Locate the cell with the specified text and output its [x, y] center coordinate. 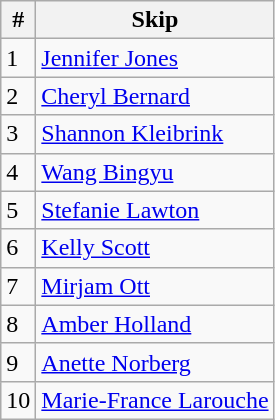
9 [18, 362]
Marie-France Larouche [155, 400]
1 [18, 58]
Jennifer Jones [155, 58]
Anette Norberg [155, 362]
Mirjam Ott [155, 286]
2 [18, 96]
7 [18, 286]
4 [18, 172]
3 [18, 134]
Amber Holland [155, 324]
Wang Bingyu [155, 172]
Kelly Scott [155, 248]
6 [18, 248]
10 [18, 400]
Skip [155, 20]
# [18, 20]
Cheryl Bernard [155, 96]
8 [18, 324]
Stefanie Lawton [155, 210]
5 [18, 210]
Shannon Kleibrink [155, 134]
